Pinpoint the cell where the given text exists, returning its [x, y] midpoint coordinate. 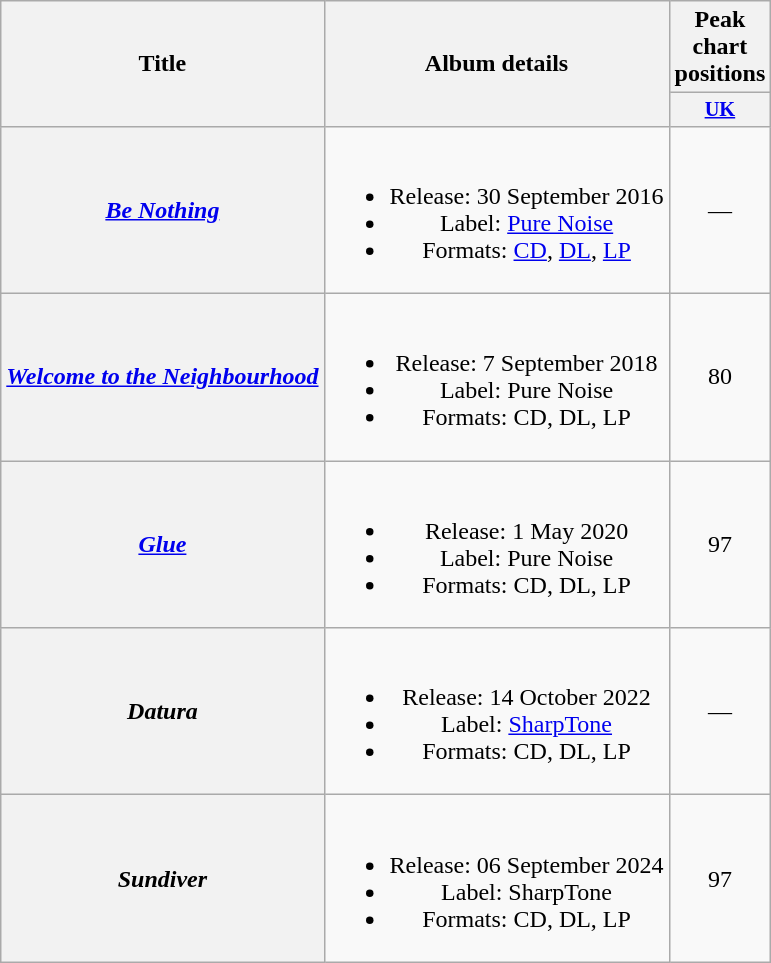
Glue [162, 544]
Be Nothing [162, 210]
Release: 30 September 2016Label: Pure NoiseFormats: CD, DL, LP [496, 210]
80 [720, 378]
UK [720, 110]
Welcome to the Neighbourhood [162, 378]
Release: 7 September 2018Label: Pure NoiseFormats: CD, DL, LP [496, 378]
Release: 1 May 2020Label: Pure NoiseFormats: CD, DL, LP [496, 544]
Title [162, 64]
Peak chart positions [720, 47]
Sundiver [162, 878]
Album details [496, 64]
Datura [162, 712]
Release: 14 October 2022Label: SharpToneFormats: CD, DL, LP [496, 712]
Release: 06 September 2024Label: SharpToneFormats: CD, DL, LP [496, 878]
